For the text-containing cell, return its midpoint in (X, Y) coordinate format. 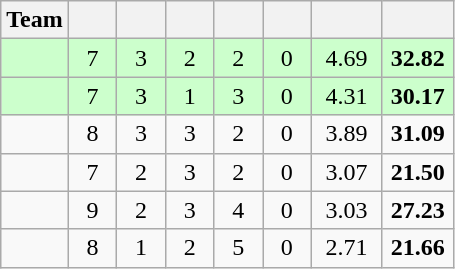
27.23 (418, 210)
5 (238, 248)
21.66 (418, 248)
3.89 (346, 134)
31.09 (418, 134)
3.03 (346, 210)
21.50 (418, 172)
30.17 (418, 96)
2.71 (346, 248)
9 (92, 210)
3.07 (346, 172)
Team (35, 20)
4.31 (346, 96)
4 (238, 210)
32.82 (418, 58)
4.69 (346, 58)
